Identify which cell holds the provided text, then report its [X, Y] central coordinate. 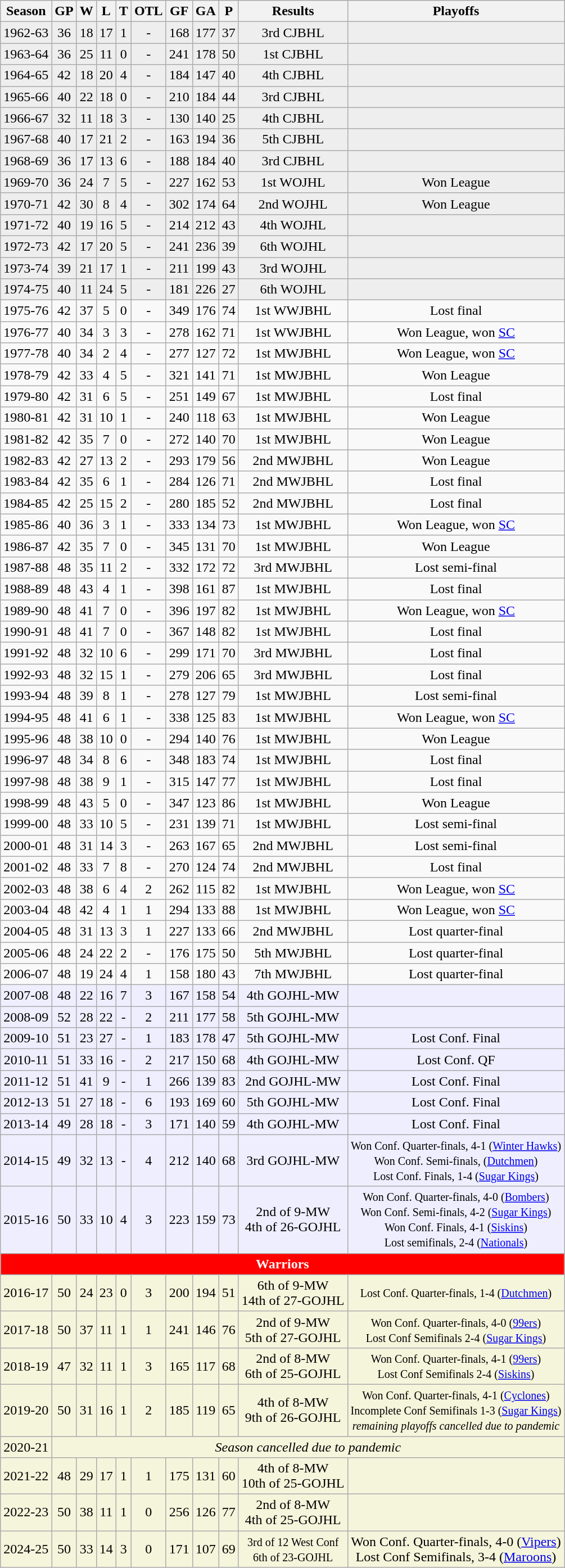
2020-21 [26, 1447]
1975-76 [26, 311]
150 [206, 1060]
1967-68 [26, 139]
123 [206, 803]
1987-88 [26, 567]
180 [206, 974]
1997-98 [26, 781]
2012-13 [26, 1102]
2022-23 [26, 1512]
1985-86 [26, 525]
284 [179, 482]
200 [179, 1293]
349 [179, 311]
174 [206, 204]
321 [179, 375]
58 [228, 1017]
88 [228, 910]
63 [228, 418]
86 [228, 803]
293 [179, 460]
2017-18 [26, 1329]
302 [179, 204]
130 [179, 118]
Won Conf. Quarter-finals, 4-1 (Cyclones)Incomplete Conf Semifinals 1-3 (Sugar Kings)remaining playoffs cancelled due to pandemic [456, 1410]
315 [179, 781]
226 [206, 290]
2nd of 8-MW6th of 25-GOJHL [293, 1366]
348 [179, 760]
1989-90 [26, 610]
2021-22 [26, 1476]
169 [206, 1102]
2010-11 [26, 1060]
168 [179, 33]
347 [179, 803]
149 [206, 396]
1986-87 [26, 546]
P [228, 11]
1963-64 [26, 54]
T [124, 11]
210 [179, 97]
44 [228, 97]
1982-83 [26, 460]
1995-96 [26, 739]
69 [228, 1549]
270 [179, 867]
GA [206, 11]
1969-70 [26, 182]
181 [179, 290]
124 [206, 867]
338 [179, 717]
Lost Conf. QF [456, 1060]
256 [179, 1512]
115 [206, 888]
118 [206, 418]
2006-07 [26, 974]
1973-74 [26, 268]
1974-75 [26, 290]
Won Conf. Quarter-finals, 4-0 (99ers)Lost Conf Semifinals 2-4 (Sugar Kings) [456, 1329]
165 [179, 1366]
66 [228, 931]
56 [228, 460]
Won Conf. Quarter-finals, 4-0 (Vipers)Lost Conf Semifinals, 3-4 (Maroons) [456, 1549]
30 [87, 204]
6th of 9-MW14th of 27-GOJHL [293, 1293]
161 [206, 589]
Warriors [282, 1264]
134 [206, 525]
217 [179, 1060]
L [106, 11]
2016-17 [26, 1293]
1978-79 [26, 375]
2000-01 [26, 846]
119 [206, 1410]
2013-14 [26, 1124]
5th MWJBHL [293, 953]
2011-12 [26, 1081]
OTL [148, 11]
2002-03 [26, 888]
5th CJBHL [293, 139]
2nd GOJHL-MW [293, 1081]
125 [206, 717]
87 [228, 589]
214 [179, 225]
188 [179, 161]
1991-92 [26, 653]
148 [206, 632]
398 [179, 589]
197 [206, 610]
79 [228, 696]
Season [26, 11]
54 [228, 996]
1970-71 [26, 204]
272 [179, 439]
2003-04 [26, 910]
Won Conf. Quarter-finals, 4-1 (Winter Hawks)Won Conf. Semi-finals, (Dutchmen)Lost Conf. Finals, 1-4 (Sugar Kings) [456, 1160]
W [87, 11]
107 [206, 1549]
1971-72 [26, 225]
299 [179, 653]
179 [206, 460]
231 [179, 824]
2001-02 [26, 867]
199 [206, 268]
1984-85 [26, 503]
163 [179, 139]
251 [179, 396]
1965-66 [26, 97]
280 [179, 503]
1994-95 [26, 717]
2005-06 [26, 953]
2014-15 [26, 1160]
1962-63 [26, 33]
Season cancelled due to pandemic [308, 1447]
1976-77 [26, 332]
1980-81 [26, 418]
Won Conf. Quarter-finals, 4-1 (99ers)Lost Conf Semifinals 2-4 (Siskins) [456, 1366]
GP [64, 11]
2nd WOJHL [293, 204]
1983-84 [26, 482]
206 [206, 675]
1999-00 [26, 824]
3rd of 12 West Conf6th of 23-GOJHL [293, 1549]
7th MWJBHL [293, 974]
GF [179, 11]
277 [179, 354]
236 [206, 246]
263 [179, 846]
333 [179, 525]
345 [179, 546]
Results [293, 11]
Won Conf. Quarter-finals, 4-0 (Bombers)Won Conf. Semi-finals, 4-2 (Sugar Kings)Won Conf. Finals, 4-1 (Siskins)Lost semifinals, 2-4 (Nationals) [456, 1220]
29 [87, 1476]
2nd of 8-MW4th of 25-GOJHL [293, 1512]
Playoffs [456, 11]
4th WOJHL [293, 225]
3rd WOJHL [293, 268]
4th of 8-MW10th of 25-GOJHL [293, 1476]
3rd GOJHL-MW [293, 1160]
367 [179, 632]
141 [206, 375]
1993-94 [26, 696]
1988-89 [26, 589]
159 [206, 1220]
2004-05 [26, 931]
1st WOJHL [293, 182]
2007-08 [26, 996]
2019-20 [26, 1410]
146 [206, 1329]
1998-99 [26, 803]
1st CJBHL [293, 54]
2018-19 [26, 1366]
1968-69 [26, 161]
4th of 8-MW9th of 26-GOJHL [293, 1410]
53 [228, 182]
223 [179, 1220]
332 [179, 567]
2015-16 [26, 1220]
117 [206, 1366]
193 [179, 1102]
279 [179, 675]
59 [228, 1124]
1977-78 [26, 354]
1966-67 [26, 118]
240 [179, 418]
67 [228, 396]
2nd of 9-MW5th of 27-GOJHL [293, 1329]
396 [179, 610]
2nd of 9-MW4th of 26-GOJHL [293, 1220]
262 [179, 888]
2009-10 [26, 1038]
2008-09 [26, 1017]
1996-97 [26, 760]
64 [228, 204]
1992-93 [26, 675]
1964-65 [26, 75]
1990-91 [26, 632]
Lost Conf. Quarter-finals, 1-4 (Dutchmen) [456, 1293]
1979-80 [26, 396]
172 [206, 567]
1981-82 [26, 439]
1972-73 [26, 246]
266 [179, 1081]
2024-25 [26, 1549]
